Locate the cell with the specified text and output its (x, y) center coordinate. 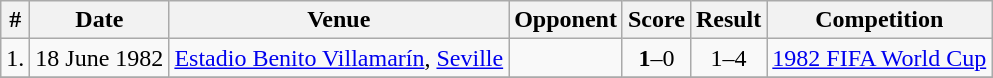
Venue (339, 20)
1–4 (728, 58)
Opponent (566, 20)
Date (100, 20)
# (16, 20)
Competition (880, 20)
Estadio Benito Villamarín, Seville (339, 58)
1982 FIFA World Cup (880, 58)
18 June 1982 (100, 58)
Result (728, 20)
Score (656, 20)
1. (16, 58)
1–0 (656, 58)
